Return [x, y] of the center of cell containing provided text 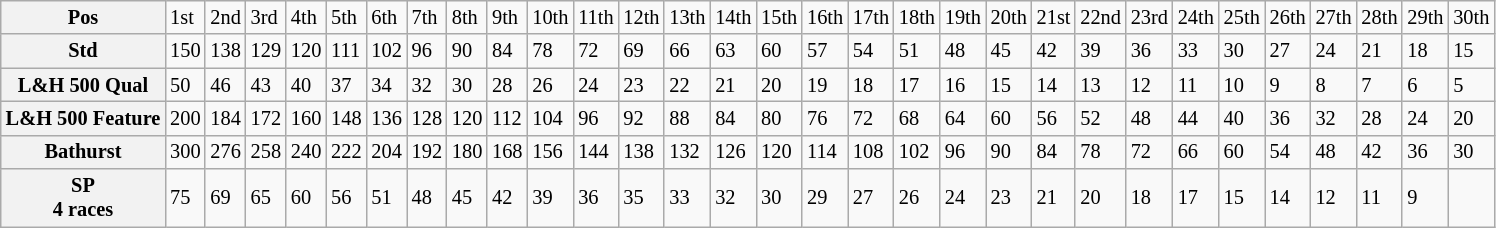
200 [185, 118]
27th [1334, 17]
180 [467, 152]
52 [1100, 118]
75 [185, 198]
18th [917, 17]
26th [1288, 17]
7 [1379, 85]
10th [550, 17]
Std [83, 51]
156 [550, 152]
17th [871, 17]
44 [1196, 118]
5th [346, 17]
129 [266, 51]
20th [1009, 17]
148 [346, 118]
34 [386, 85]
43 [266, 85]
132 [687, 152]
5 [1471, 85]
64 [963, 118]
15th [779, 17]
112 [507, 118]
16th [825, 17]
63 [733, 51]
1st [185, 17]
19th [963, 17]
Bathurst [83, 152]
23rd [1150, 17]
276 [225, 152]
SP 4 races [83, 198]
7th [427, 17]
57 [825, 51]
126 [733, 152]
29th [1425, 17]
50 [185, 85]
136 [386, 118]
172 [266, 118]
300 [185, 152]
6 [1425, 85]
21st [1054, 17]
9th [507, 17]
30th [1471, 17]
104 [550, 118]
2nd [225, 17]
76 [825, 118]
144 [596, 152]
16 [963, 85]
10 [1242, 85]
24th [1196, 17]
35 [641, 198]
6th [386, 17]
65 [266, 198]
258 [266, 152]
13th [687, 17]
240 [306, 152]
28th [1379, 17]
92 [641, 118]
168 [507, 152]
160 [306, 118]
114 [825, 152]
37 [346, 85]
11th [596, 17]
192 [427, 152]
128 [427, 118]
L&H 500 Feature [83, 118]
111 [346, 51]
68 [917, 118]
14th [733, 17]
29 [825, 198]
L&H 500 Qual [83, 85]
80 [779, 118]
12th [641, 17]
222 [346, 152]
88 [687, 118]
13 [1100, 85]
184 [225, 118]
22 [687, 85]
150 [185, 51]
25th [1242, 17]
Pos [83, 17]
46 [225, 85]
108 [871, 152]
19 [825, 85]
4th [306, 17]
22nd [1100, 17]
3rd [266, 17]
8th [467, 17]
204 [386, 152]
8 [1334, 85]
